Return the [X, Y] coordinate for the center point of the cell that contains the specified text.  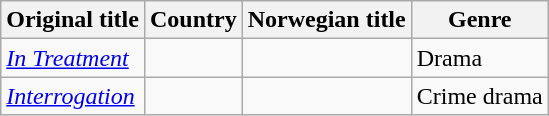
Norwegian title [326, 20]
In Treatment [73, 58]
Crime drama [480, 96]
Drama [480, 58]
Original title [73, 20]
Country [193, 20]
Genre [480, 20]
Interrogation [73, 96]
